Detect which cell encompasses the target text, then output its (x, y) center coordinate. 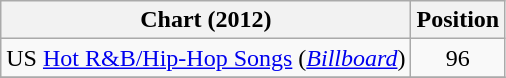
96 (458, 58)
Chart (2012) (206, 20)
Position (458, 20)
US Hot R&B/Hip-Hop Songs (Billboard) (206, 58)
